Return the [x, y] coordinate for the center point of the cell that contains the specified text.  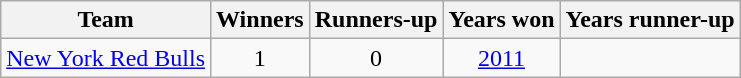
Years won [502, 20]
2011 [502, 58]
1 [260, 58]
0 [376, 58]
Team [106, 20]
Years runner-up [650, 20]
New York Red Bulls [106, 58]
Winners [260, 20]
Runners-up [376, 20]
